Locate the cell with the specified text and output its (x, y) center coordinate. 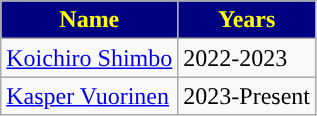
2022-2023 (247, 58)
Years (247, 20)
Name (90, 20)
2023-Present (247, 96)
Kasper Vuorinen (90, 96)
Koichiro Shimbo (90, 58)
